Locate the cell with the specified text and output its (x, y) center coordinate. 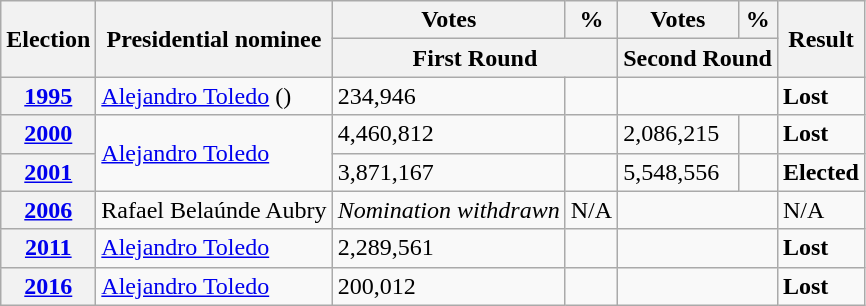
Alejandro Toledo () (214, 96)
2,086,215 (678, 134)
1995 (48, 96)
First Round (475, 58)
2006 (48, 210)
Election (48, 39)
234,946 (448, 96)
Second Round (698, 58)
2,289,561 (448, 248)
Result (820, 39)
200,012 (448, 286)
Presidential nominee (214, 39)
3,871,167 (448, 172)
2011 (48, 248)
2001 (48, 172)
2016 (48, 286)
5,548,556 (678, 172)
Elected (820, 172)
4,460,812 (448, 134)
2000 (48, 134)
Rafael Belaúnde Aubry (214, 210)
Nomination withdrawn (448, 210)
